Detect which cell encompasses the target text, then output its [x, y] center coordinate. 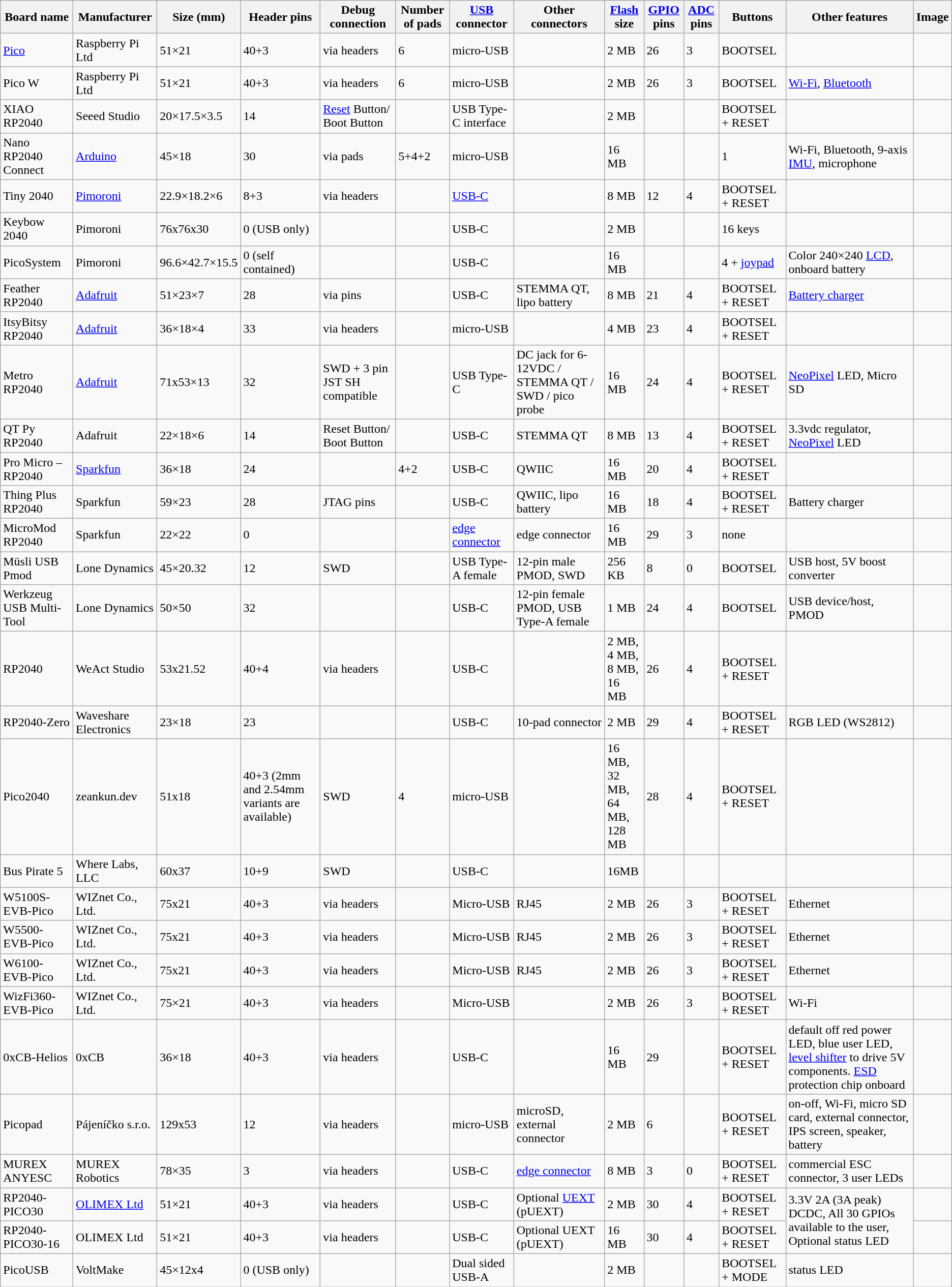
zeankun.dev [115, 796]
45×12x4 [199, 1270]
8+3 [281, 196]
USB host, 5V boost converter [849, 568]
microSD, external connector [559, 1124]
Metro RP2040 [37, 382]
0 (self contained) [281, 262]
51×23×7 [199, 295]
22×22 [199, 535]
Arduino [115, 156]
Flash size [624, 17]
40+3 (2mm and 2.54mm variants are available) [281, 796]
WeAct Studio [115, 669]
10+9 [281, 871]
20 [664, 469]
W5500-EVB-Pico [37, 937]
50×50 [199, 608]
Where Labs, LLC [115, 871]
Thing Plus RP2040 [37, 502]
via pins [358, 295]
45×18 [199, 156]
16 keys [753, 229]
23×18 [199, 722]
1 MB [624, 608]
Pico [37, 50]
53x21.52 [199, 669]
STEMMA QT, lipo battery [559, 295]
MUREX Robotics [115, 1171]
on-off, Wi-Fi, micro SD card, external connector, IPS screen, speaker, battery [849, 1124]
36×18×4 [199, 328]
Seeed Studio [115, 116]
USB Type-C [482, 382]
VoltMake [115, 1270]
Pro Micro – RP2040 [37, 469]
default off red power LED, blue user LED, level shifter to drive 5V components. ESD protection chip onboard [849, 1057]
Nano RP2040 Connect [37, 156]
BOOTSEL + MODE [753, 1270]
8 [664, 568]
256 KB [624, 568]
Dual sided USB-A [482, 1270]
18 [664, 502]
21 [664, 295]
Image [933, 17]
76x76x30 [199, 229]
12-pin female PMOD, USB Type-A female [559, 608]
none [753, 535]
MUREX ANYESC [37, 1171]
Keybow 2040 [37, 229]
3.3vdc regulator, NeoPixel LED [849, 435]
ItsyBitsy RP2040 [37, 328]
2 MB,4 MB,8 MB,16 MB [624, 669]
51x18 [199, 796]
RP2040-PICO30-16 [37, 1238]
1 [753, 156]
75×21 [199, 1003]
JTAG pins [358, 502]
ADC pins [701, 17]
Wi-Fi, Bluetooth [849, 83]
3.3V 2A (3A peak) DCDC, All 30 GPIOs available to the user, Optional status LED [849, 1221]
129x53 [199, 1124]
20×17.5×3.5 [199, 116]
4 + joypad [753, 262]
RP2040-PICO30 [37, 1204]
PicoSystem [37, 262]
0xCB [115, 1057]
NeoPixel LED, Micro SD [849, 382]
Pájeníčko s.r.o. [115, 1124]
XIAO RP2040 [37, 116]
STEMMA QT [559, 435]
USB device/host, PMOD [849, 608]
71x53×13 [199, 382]
via pads [358, 156]
status LED [849, 1270]
USB connector [482, 17]
5+4+2 [423, 156]
SWD + 3 pin JST SH compatible [358, 382]
Pico2040 [37, 796]
96.6×42.7×15.5 [199, 262]
WizFi360-EVB-Pico [37, 1003]
W6100-EVB-Pico [37, 970]
RP2040 [37, 669]
Werkzeug USB Multi-Tool [37, 608]
Wi-Fi, Bluetooth, 9-axis IMU, microphone [849, 156]
QWIIC [559, 469]
MicroMod RP2040 [37, 535]
16MB [624, 871]
Debug connection [358, 17]
Board name [37, 17]
45×20.32 [199, 568]
Buttons [753, 17]
QT Py RP2040 [37, 435]
40+4 [281, 669]
W5100S-EVB-Pico [37, 904]
Tiny 2040 [37, 196]
DC jack for 6-12VDC / STEMMA QT / SWD / pico probe [559, 382]
PicoUSB [37, 1270]
Size (mm) [199, 17]
USB Type-A female [482, 568]
QWIIC, lipo battery [559, 502]
Wi-Fi [849, 1003]
78×35 [199, 1171]
10-pad connector [559, 722]
Header pins [281, 17]
22.9×18.2×6 [199, 196]
0xCB-Helios [37, 1057]
Feather RP2040 [37, 295]
RGB LED (WS2812) [849, 722]
Manufacturer [115, 17]
RP2040-Zero [37, 722]
13 [664, 435]
16 MB,32 MB,64 MB,128 MB [624, 796]
Other features [849, 17]
Color 240×240 LCD, onboard battery [849, 262]
Other connectors [559, 17]
59×23 [199, 502]
commercial ESC connector, 3 user LEDs [849, 1171]
Waveshare Electronics [115, 722]
Picopad [37, 1124]
Bus Pirate 5 [37, 871]
Number of pads [423, 17]
33 [281, 328]
USB Type-C interface [482, 116]
12-pin male PMOD, SWD [559, 568]
Müsli USB Pmod [37, 568]
60x37 [199, 871]
GPIO pins [664, 17]
4+2 [423, 469]
4 MB [624, 328]
22×18×6 [199, 435]
Pico W [37, 83]
